Find where the given text appears and provide that cell's center as [X, Y] coordinate. 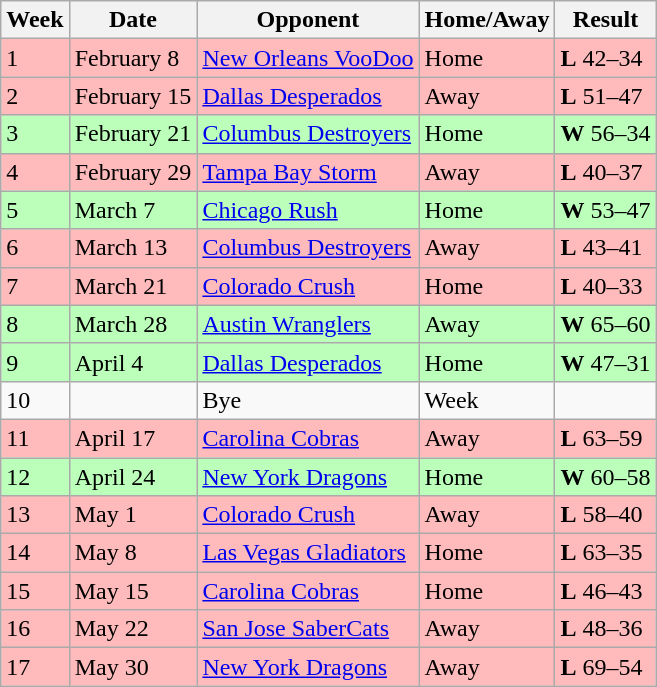
Home/Away [487, 20]
March 13 [133, 248]
13 [35, 515]
6 [35, 248]
L 40–33 [606, 286]
March 7 [133, 210]
L 43–41 [606, 248]
W 47–31 [606, 362]
Date [133, 20]
W 65–60 [606, 324]
11 [35, 438]
17 [35, 667]
9 [35, 362]
4 [35, 172]
L 63–35 [606, 553]
New Orleans VooDoo [308, 58]
March 28 [133, 324]
7 [35, 286]
1 [35, 58]
W 53–47 [606, 210]
W 56–34 [606, 134]
L 46–43 [606, 591]
2 [35, 96]
April 17 [133, 438]
Opponent [308, 20]
16 [35, 629]
12 [35, 477]
L 69–54 [606, 667]
Austin Wranglers [308, 324]
L 51–47 [606, 96]
May 30 [133, 667]
May 15 [133, 591]
April 24 [133, 477]
May 8 [133, 553]
February 21 [133, 134]
San Jose SaberCats [308, 629]
5 [35, 210]
Las Vegas Gladiators [308, 553]
March 21 [133, 286]
L 42–34 [606, 58]
8 [35, 324]
Chicago Rush [308, 210]
February 8 [133, 58]
W 60–58 [606, 477]
L 63–59 [606, 438]
February 29 [133, 172]
L 40–37 [606, 172]
L 58–40 [606, 515]
May 1 [133, 515]
Result [606, 20]
14 [35, 553]
February 15 [133, 96]
10 [35, 400]
3 [35, 134]
Bye [308, 400]
April 4 [133, 362]
Tampa Bay Storm [308, 172]
May 22 [133, 629]
15 [35, 591]
L 48–36 [606, 629]
